Capture the cell that displays the provided text and extract its (x, y) central coordinate. 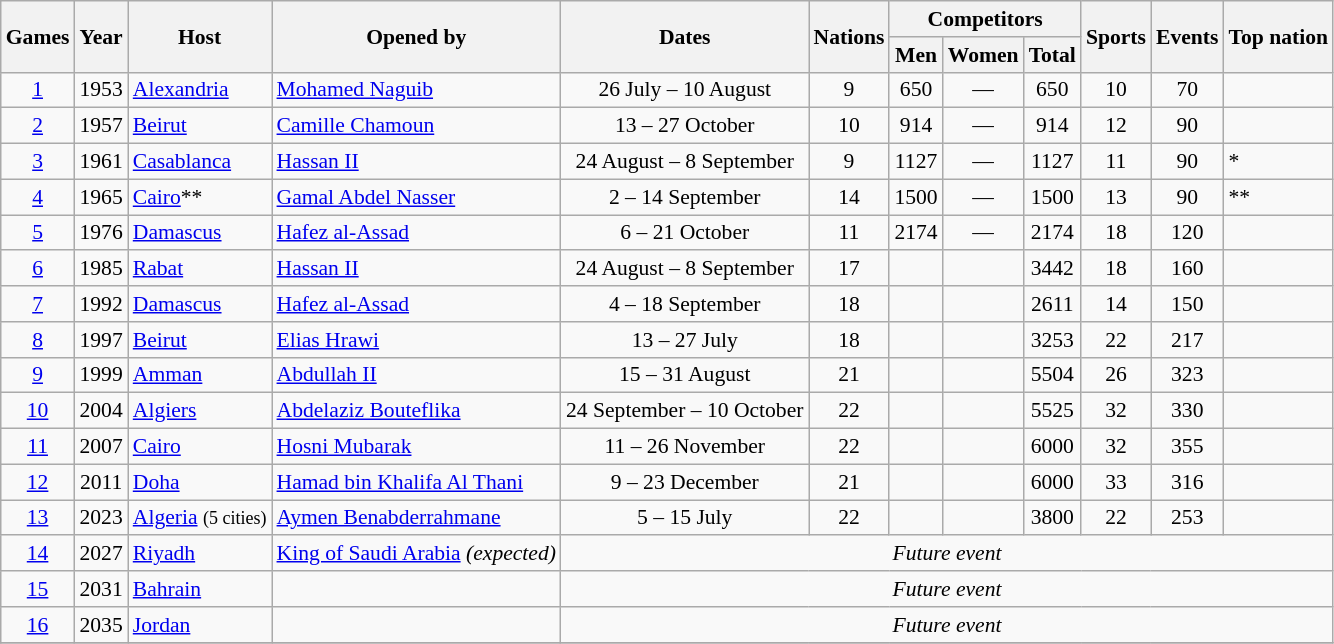
1965 (100, 197)
24 September – 10 October (685, 411)
2004 (100, 411)
6 (38, 269)
Bahrain (200, 589)
7 (38, 304)
Total (1052, 55)
Host (200, 36)
2031 (100, 589)
Events (1187, 36)
1953 (100, 90)
1997 (100, 340)
Jordan (200, 625)
Men (916, 55)
15 (38, 589)
330 (1187, 411)
2027 (100, 554)
5 (38, 233)
150 (1187, 304)
Cairo** (200, 197)
2 (38, 126)
3 (38, 162)
Rabat (200, 269)
3800 (1052, 518)
1985 (100, 269)
160 (1187, 269)
Hosni Mubarak (416, 447)
Women (984, 55)
1961 (100, 162)
** (1279, 197)
Gamal Abdel Nasser (416, 197)
5 – 15 July (685, 518)
1999 (100, 375)
Elias Hrawi (416, 340)
4 – 18 September (685, 304)
17 (848, 269)
13 – 27 July (685, 340)
Riyadh (200, 554)
6 – 21 October (685, 233)
5504 (1052, 375)
Alexandria (200, 90)
Aymen Benabderrahmane (416, 518)
15 – 31 August (685, 375)
13 – 27 October (685, 126)
Sports (1116, 36)
26 July – 10 August (685, 90)
Nations (848, 36)
2035 (100, 625)
Doha (200, 482)
217 (1187, 340)
1992 (100, 304)
323 (1187, 375)
Abdelaziz Bouteflika (416, 411)
2007 (100, 447)
Abdullah II (416, 375)
16 (38, 625)
5525 (1052, 411)
2011 (100, 482)
9 – 23 December (685, 482)
* (1279, 162)
Top nation (1279, 36)
2 – 14 September (685, 197)
316 (1187, 482)
33 (1116, 482)
King of Saudi Arabia (expected) (416, 554)
1957 (100, 126)
70 (1187, 90)
2023 (100, 518)
Year (100, 36)
Hamad bin Khalifa Al Thani (416, 482)
120 (1187, 233)
Cairo (200, 447)
355 (1187, 447)
Competitors (985, 19)
Games (38, 36)
1 (38, 90)
1976 (100, 233)
8 (38, 340)
Mohamed Naguib (416, 90)
3442 (1052, 269)
Amman (200, 375)
253 (1187, 518)
Dates (685, 36)
3253 (1052, 340)
26 (1116, 375)
2611 (1052, 304)
4 (38, 197)
Algeria (5 cities) (200, 518)
Algiers (200, 411)
Camille Chamoun (416, 126)
11 – 26 November (685, 447)
Casablanca (200, 162)
Opened by (416, 36)
